Locate the cell with the specified text and output its (X, Y) center coordinate. 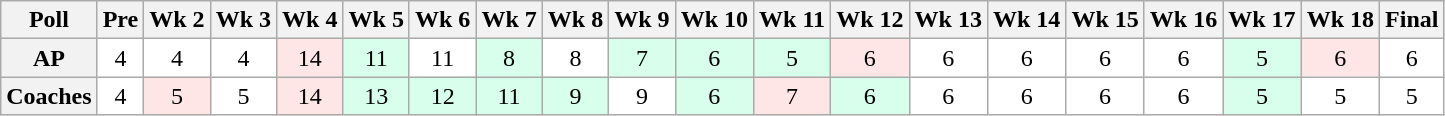
AP (49, 58)
13 (376, 96)
Wk 17 (1262, 20)
Wk 12 (870, 20)
Wk 18 (1340, 20)
Wk 5 (376, 20)
Coaches (49, 96)
Poll (49, 20)
Wk 8 (575, 20)
Wk 16 (1183, 20)
Wk 9 (642, 20)
Wk 10 (714, 20)
Wk 14 (1026, 20)
Wk 3 (243, 20)
Pre (120, 20)
Wk 7 (509, 20)
Wk 4 (310, 20)
Wk 15 (1105, 20)
12 (442, 96)
Final (1412, 20)
Wk 11 (792, 20)
Wk 13 (948, 20)
Wk 6 (442, 20)
Wk 2 (177, 20)
